Identify which cell holds the provided text, then report its [X, Y] central coordinate. 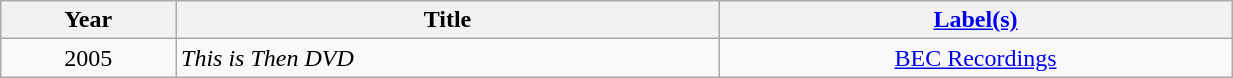
Title [448, 20]
Year [88, 20]
2005 [88, 58]
This is Then DVD [448, 58]
Label(s) [975, 20]
BEC Recordings [975, 58]
